Scan for the cell matching the given text and deliver its (X, Y) coordinate at center. 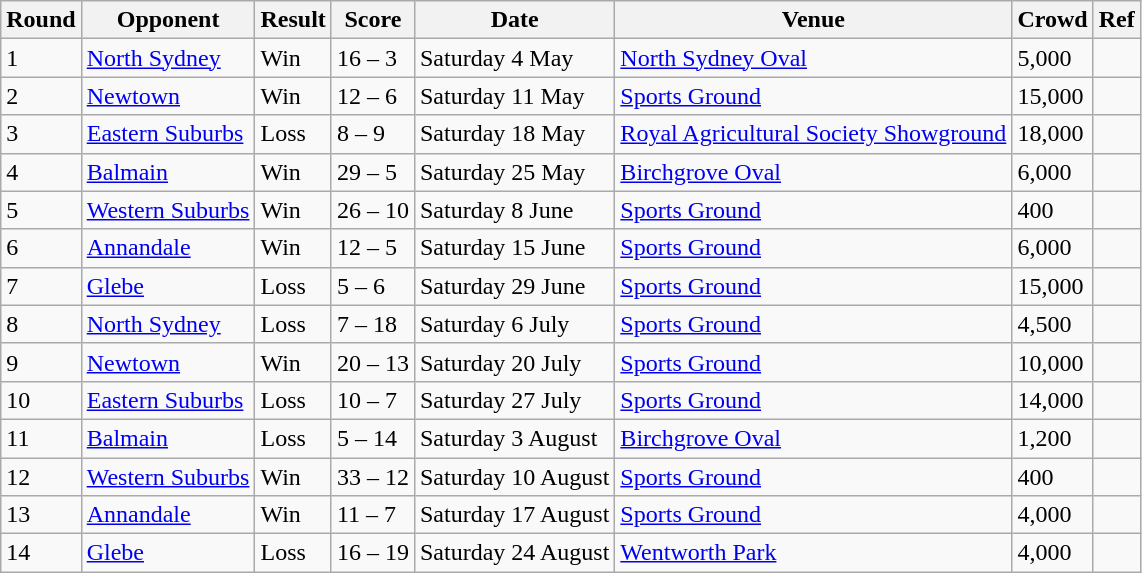
Score (372, 20)
Saturday 18 May (514, 134)
14 (41, 553)
5,000 (1052, 58)
Saturday 3 August (514, 438)
10,000 (1052, 362)
Ref (1116, 20)
Saturday 8 June (514, 210)
16 – 19 (372, 553)
11 – 7 (372, 515)
12 – 5 (372, 248)
Saturday 24 August (514, 553)
29 – 5 (372, 172)
Saturday 15 June (514, 248)
1,200 (1052, 438)
Royal Agricultural Society Showground (814, 134)
8 – 9 (372, 134)
5 – 6 (372, 286)
18,000 (1052, 134)
7 (41, 286)
Result (293, 20)
12 – 6 (372, 96)
10 (41, 400)
6 (41, 248)
4,500 (1052, 324)
16 – 3 (372, 58)
Saturday 10 August (514, 477)
11 (41, 438)
Round (41, 20)
Saturday 27 July (514, 400)
Saturday 11 May (514, 96)
33 – 12 (372, 477)
13 (41, 515)
3 (41, 134)
26 – 10 (372, 210)
Crowd (1052, 20)
12 (41, 477)
14,000 (1052, 400)
1 (41, 58)
2 (41, 96)
20 – 13 (372, 362)
Wentworth Park (814, 553)
8 (41, 324)
Saturday 17 August (514, 515)
Saturday 4 May (514, 58)
Saturday 29 June (514, 286)
Saturday 6 July (514, 324)
4 (41, 172)
Opponent (168, 20)
Saturday 25 May (514, 172)
9 (41, 362)
10 – 7 (372, 400)
Venue (814, 20)
Date (514, 20)
5 (41, 210)
Saturday 20 July (514, 362)
North Sydney Oval (814, 58)
7 – 18 (372, 324)
5 – 14 (372, 438)
